For the text-containing cell, return its midpoint in (x, y) coordinate format. 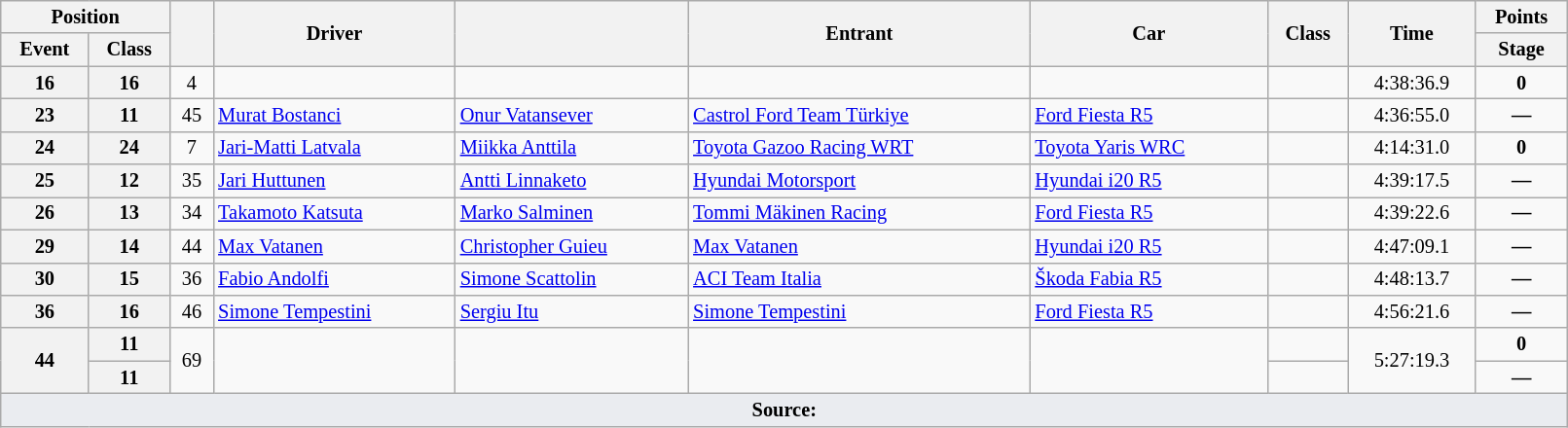
7 (193, 148)
Tommi Mäkinen Racing (858, 213)
Jari Huttunen (335, 181)
Toyota Gazoo Racing WRT (858, 148)
26 (45, 213)
15 (129, 279)
Murat Bostanci (335, 115)
Points (1520, 17)
23 (45, 115)
Entrant (858, 33)
Stage (1520, 50)
4:39:17.5 (1412, 181)
Source: (784, 410)
4:36:55.0 (1412, 115)
Time (1412, 33)
Simone Scattolin (572, 279)
5:27:19.3 (1412, 360)
Event (45, 50)
69 (193, 360)
29 (45, 246)
Fabio Andolfi (335, 279)
Jari-Matti Latvala (335, 148)
Position (86, 17)
45 (193, 115)
4:38:36.9 (1412, 83)
Castrol Ford Team Türkiye (858, 115)
4:56:21.6 (1412, 311)
Car (1149, 33)
14 (129, 246)
4 (193, 83)
12 (129, 181)
35 (193, 181)
Antti Linnaketo (572, 181)
Takamoto Katsuta (335, 213)
30 (45, 279)
ACI Team Italia (858, 279)
Onur Vatansever (572, 115)
Marko Salminen (572, 213)
4:39:22.6 (1412, 213)
Miikka Anttila (572, 148)
Driver (335, 33)
34 (193, 213)
Sergiu Itu (572, 311)
46 (193, 311)
4:48:13.7 (1412, 279)
13 (129, 213)
4:47:09.1 (1412, 246)
Toyota Yaris WRC (1149, 148)
Škoda Fabia R5 (1149, 279)
Christopher Guieu (572, 246)
Hyundai Motorsport (858, 181)
4:14:31.0 (1412, 148)
25 (45, 181)
